From the cell containing the given text, extract its center point as (x, y) coordinate. 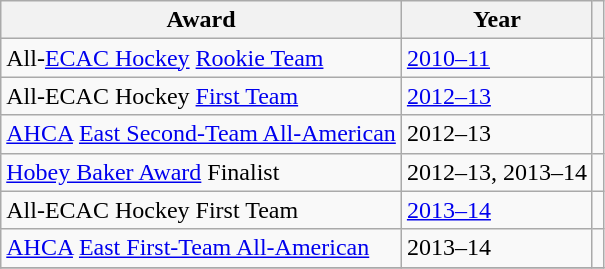
2010–11 (496, 58)
All-ECAC Hockey Rookie Team (202, 58)
AHCA East First-Team All-American (202, 248)
Year (496, 20)
AHCA East Second-Team All-American (202, 134)
2012–13, 2013–14 (496, 172)
Award (202, 20)
Hobey Baker Award Finalist (202, 172)
